Return the (X, Y) coordinate for the center point of the cell that contains the specified text.  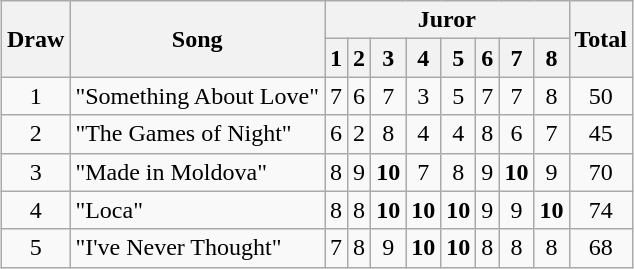
"The Games of Night" (198, 134)
70 (601, 172)
"I've Never Thought" (198, 248)
68 (601, 248)
"Something About Love" (198, 96)
Juror (446, 20)
50 (601, 96)
74 (601, 210)
"Loca" (198, 210)
Song (198, 39)
Total (601, 39)
"Made in Moldova" (198, 172)
Draw (35, 39)
45 (601, 134)
